Determine the (X, Y) coordinate at the center of the cell enclosing the given text.  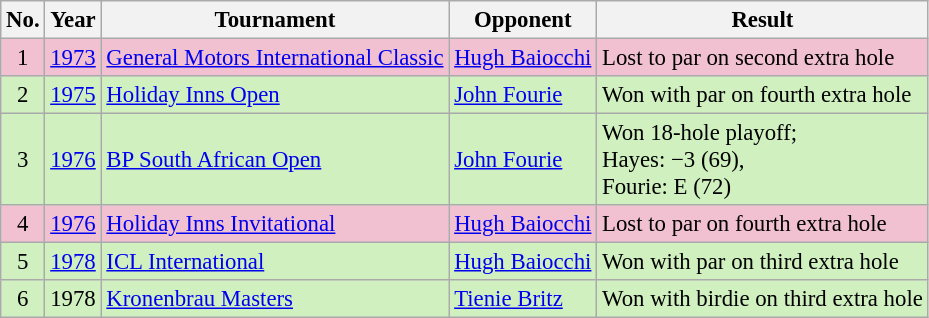
Tournament (275, 20)
2 (23, 95)
6 (23, 299)
Won 18-hole playoff;Hayes: −3 (69),Fourie: E (72) (762, 160)
1975 (73, 95)
4 (23, 224)
Won with birdie on third extra hole (762, 299)
No. (23, 20)
BP South African Open (275, 160)
Kronenbrau Masters (275, 299)
Lost to par on fourth extra hole (762, 224)
3 (23, 160)
Tienie Britz (523, 299)
Year (73, 20)
1973 (73, 58)
Won with par on third extra hole (762, 262)
1 (23, 58)
Opponent (523, 20)
Holiday Inns Open (275, 95)
ICL International (275, 262)
Result (762, 20)
Won with par on fourth extra hole (762, 95)
5 (23, 262)
Lost to par on second extra hole (762, 58)
General Motors International Classic (275, 58)
Holiday Inns Invitational (275, 224)
